Capture the cell that displays the provided text and extract its (X, Y) central coordinate. 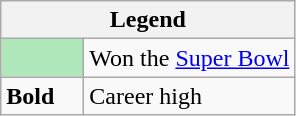
Bold (42, 96)
Career high (190, 96)
Legend (148, 20)
Won the Super Bowl (190, 58)
